From the cell containing the given text, extract its center point as (x, y) coordinate. 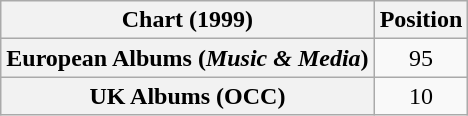
95 (421, 58)
UK Albums (OCC) (188, 96)
European Albums (Music & Media) (188, 58)
Position (421, 20)
Chart (1999) (188, 20)
10 (421, 96)
